Determine the [x, y] coordinate at the center of the cell enclosing the given text.  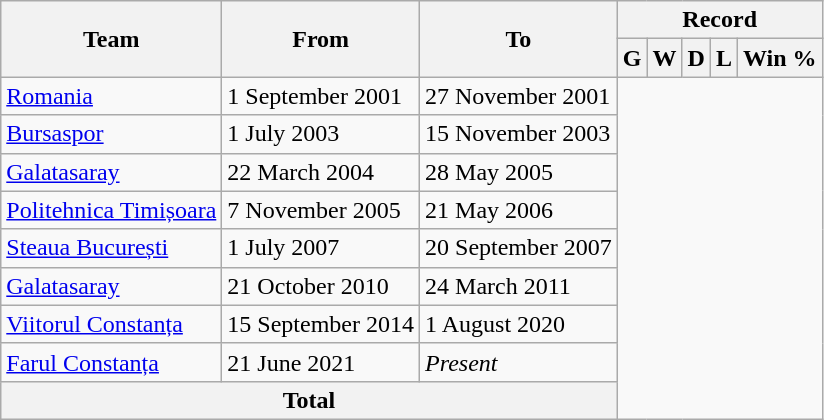
D [696, 58]
24 March 2011 [519, 286]
1 July 2003 [321, 134]
Steaua București [112, 248]
21 October 2010 [321, 286]
Bursaspor [112, 134]
1 August 2020 [519, 324]
Viitorul Constanța [112, 324]
Total [309, 400]
L [724, 58]
15 September 2014 [321, 324]
Present [519, 362]
To [519, 39]
Politehnica Timișoara [112, 210]
Win % [780, 58]
W [664, 58]
27 November 2001 [519, 96]
28 May 2005 [519, 172]
Romania [112, 96]
1 July 2007 [321, 248]
Farul Constanța [112, 362]
21 June 2021 [321, 362]
From [321, 39]
1 September 2001 [321, 96]
Record [720, 20]
G [632, 58]
Team [112, 39]
21 May 2006 [519, 210]
22 March 2004 [321, 172]
7 November 2005 [321, 210]
15 November 2003 [519, 134]
20 September 2007 [519, 248]
